Return [x, y] of the center of cell containing provided text 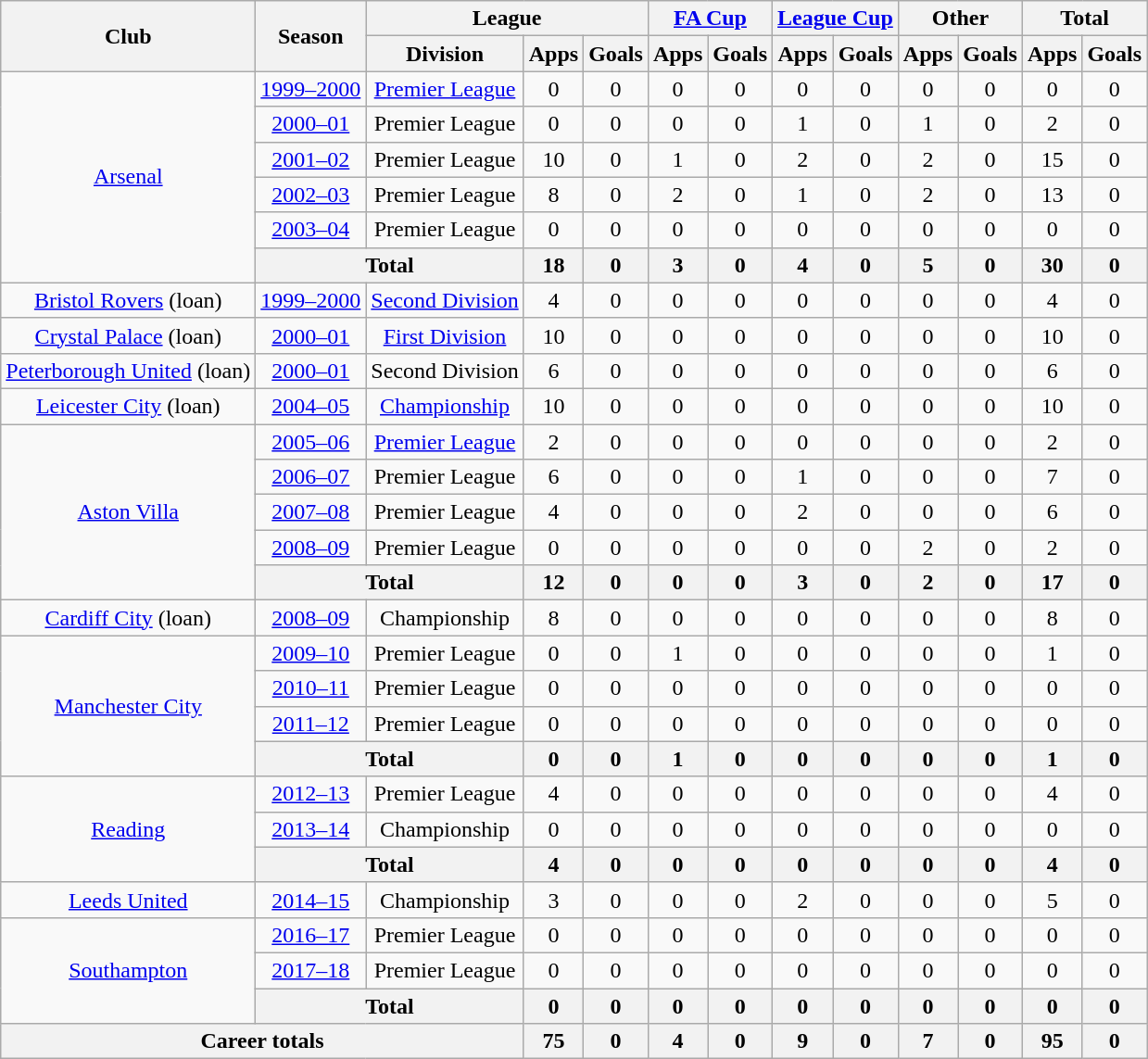
2004–05 [311, 406]
17 [1052, 583]
Bristol Rovers (loan) [128, 300]
2003–04 [311, 230]
Division [445, 54]
Reading [128, 829]
Arsenal [128, 177]
League [508, 19]
Peterborough United (loan) [128, 371]
Career totals [262, 1041]
Leeds United [128, 900]
Crystal Palace (loan) [128, 335]
2011–12 [311, 724]
2016–17 [311, 935]
Other [960, 19]
2007–08 [311, 512]
2001–02 [311, 159]
Aston Villa [128, 512]
Manchester City [128, 706]
95 [1052, 1041]
2013–14 [311, 829]
League Cup [836, 19]
Leicester City (loan) [128, 406]
2010–11 [311, 688]
13 [1052, 195]
15 [1052, 159]
2009–10 [311, 653]
FA Cup [710, 19]
18 [553, 265]
12 [553, 583]
Club [128, 36]
2006–07 [311, 477]
9 [802, 1041]
Season [311, 36]
30 [1052, 265]
2012–13 [311, 794]
Southampton [128, 970]
2014–15 [311, 900]
2002–03 [311, 195]
2005–06 [311, 442]
75 [553, 1041]
Cardiff City (loan) [128, 618]
First Division [445, 335]
2017–18 [311, 970]
